Locate the cell with the specified text and output its [X, Y] center coordinate. 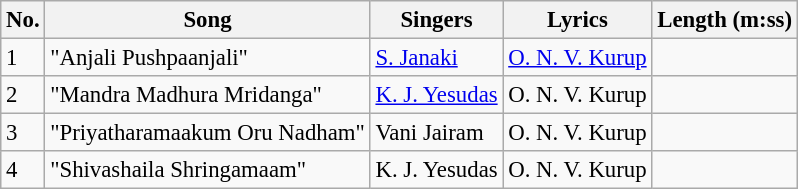
Vani Jairam [436, 133]
No. [23, 20]
"Shivashaila Shringamaam" [208, 170]
Lyrics [578, 20]
S. Janaki [436, 58]
Length (m:ss) [724, 20]
"Anjali Pushpaanjali" [208, 58]
"Priyatharamaakum Oru Nadham" [208, 133]
2 [23, 95]
1 [23, 58]
Song [208, 20]
4 [23, 170]
"Mandra Madhura Mridanga" [208, 95]
3 [23, 133]
Singers [436, 20]
